Detect which cell encompasses the target text, then output its [x, y] center coordinate. 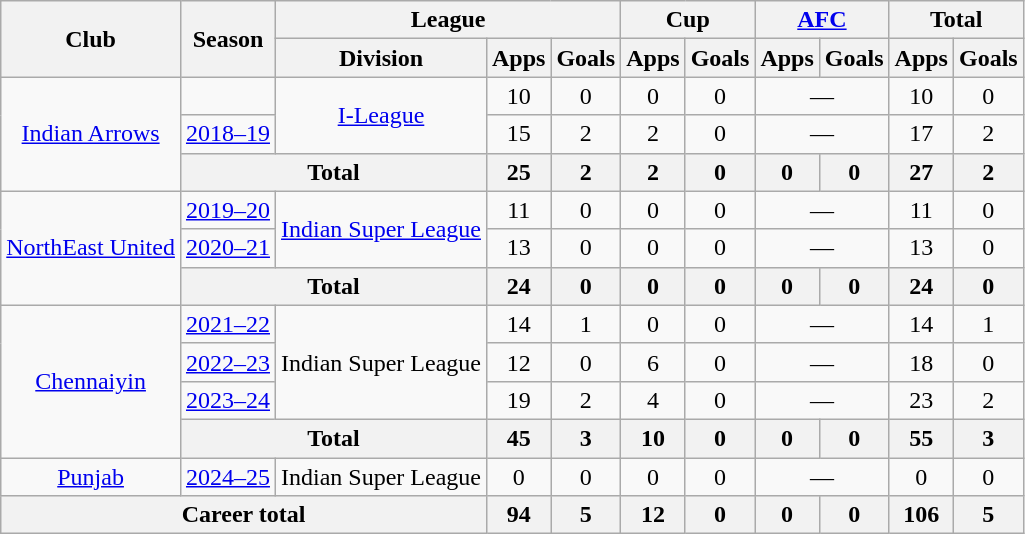
Chennaiyin [91, 381]
2020–21 [228, 248]
I-League [382, 115]
6 [653, 362]
4 [653, 400]
18 [921, 362]
2021–22 [228, 324]
55 [921, 438]
League [448, 20]
45 [518, 438]
106 [921, 515]
15 [518, 134]
2022–23 [228, 362]
25 [518, 172]
Division [382, 58]
Club [91, 39]
17 [921, 134]
Season [228, 39]
2018–19 [228, 134]
19 [518, 400]
94 [518, 515]
2023–24 [228, 400]
Career total [244, 515]
23 [921, 400]
NorthEast United [91, 248]
27 [921, 172]
AFC [822, 20]
2019–20 [228, 210]
Cup [688, 20]
2024–25 [228, 477]
Punjab [91, 477]
Indian Arrows [91, 134]
